Pinpoint the cell where the given text exists, returning its [x, y] midpoint coordinate. 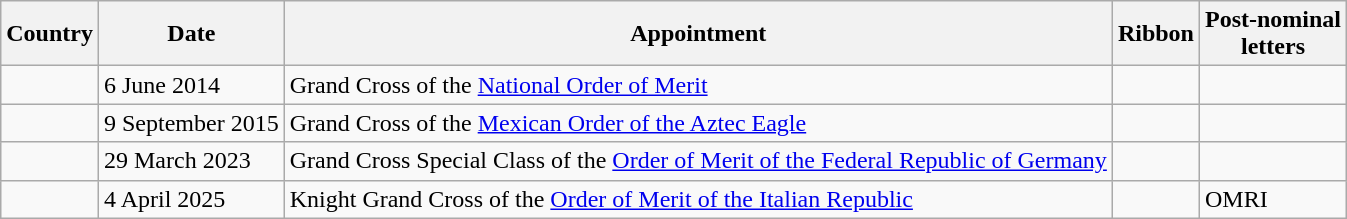
Grand Cross Special Class of the Order of Merit of the Federal Republic of Germany [698, 161]
29 March 2023 [191, 161]
6 June 2014 [191, 85]
Ribbon [1156, 34]
Date [191, 34]
Post-nominalletters [1272, 34]
4 April 2025 [191, 199]
Knight Grand Cross of the Order of Merit of the Italian Republic [698, 199]
Grand Cross of the Mexican Order of the Aztec Eagle [698, 123]
9 September 2015 [191, 123]
Appointment [698, 34]
Country [50, 34]
OMRI [1272, 199]
Grand Cross of the National Order of Merit [698, 85]
